Return (X, Y) of the center of cell containing provided text 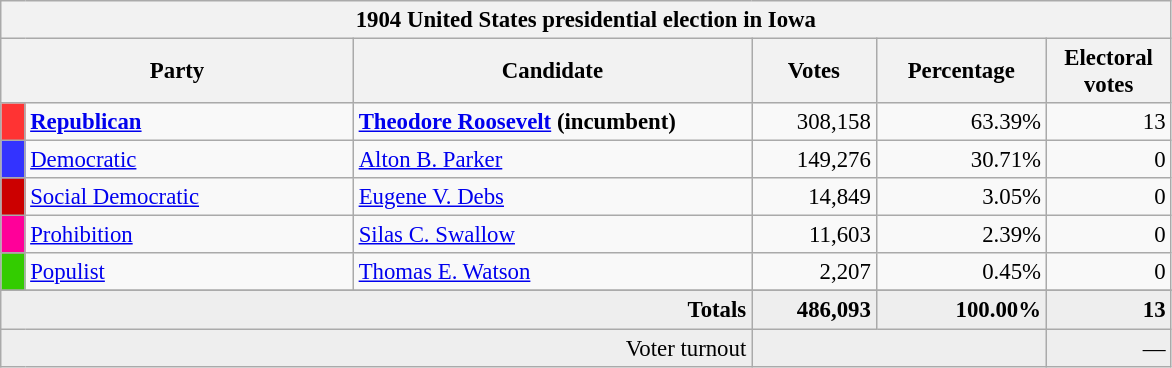
Candidate (552, 72)
Thomas E. Watson (552, 273)
— (1108, 348)
Republican (189, 122)
Totals (376, 310)
308,158 (814, 122)
Social Democratic (189, 197)
Eugene V. Debs (552, 197)
Theodore Roosevelt (incumbent) (552, 122)
486,093 (814, 310)
Alton B. Parker (552, 160)
Party (178, 72)
Votes (814, 72)
0.45% (961, 273)
Populist (189, 273)
Electoral votes (1108, 72)
14,849 (814, 197)
100.00% (961, 310)
63.39% (961, 122)
3.05% (961, 197)
Democratic (189, 160)
Prohibition (189, 235)
Voter turnout (376, 348)
2,207 (814, 273)
Percentage (961, 72)
2.39% (961, 235)
Silas C. Swallow (552, 235)
149,276 (814, 160)
1904 United States presidential election in Iowa (586, 20)
30.71% (961, 160)
11,603 (814, 235)
